Determine the (X, Y) coordinate at the center of the cell enclosing the given text.  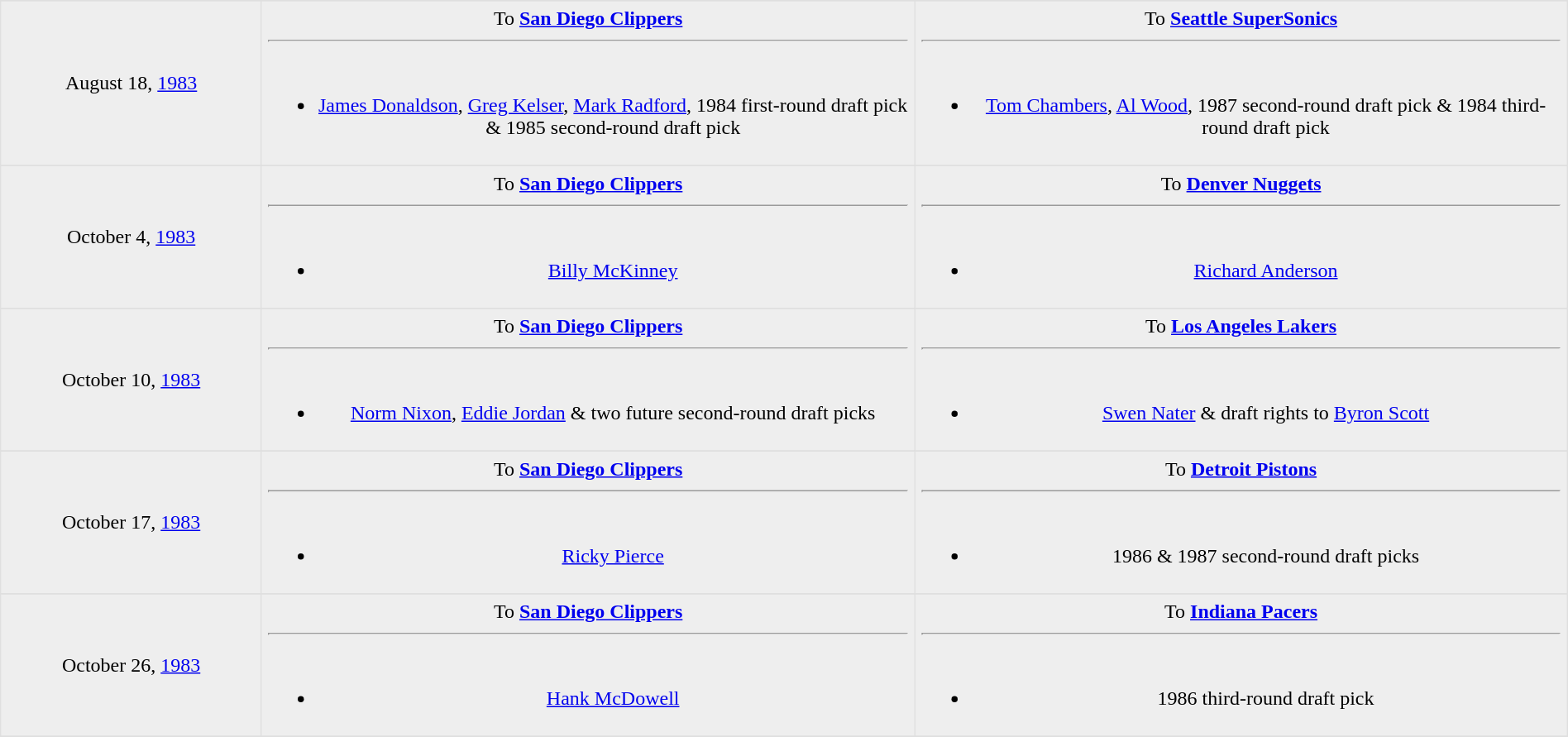
To Denver NuggetsRichard Anderson (1241, 237)
To San Diego ClippersHank McDowell (587, 665)
To Los Angeles LakersSwen Nater & draft rights to Byron Scott (1241, 380)
To Seattle SuperSonicsTom Chambers, Al Wood, 1987 second-round draft pick & 1984 third-round draft pick (1241, 84)
To San Diego ClippersRicky Pierce (587, 522)
To San Diego ClippersBilly McKinney (587, 237)
To Indiana Pacers1986 third-round draft pick (1241, 665)
To Detroit Pistons1986 & 1987 second-round draft picks (1241, 522)
October 17, 1983 (131, 522)
To San Diego ClippersNorm Nixon, Eddie Jordan & two future second-round draft picks (587, 380)
October 4, 1983 (131, 237)
August 18, 1983 (131, 84)
To San Diego ClippersJames Donaldson, Greg Kelser, Mark Radford, 1984 first-round draft pick & 1985 second-round draft pick (587, 84)
October 10, 1983 (131, 380)
October 26, 1983 (131, 665)
